Scan for the cell matching the given text and deliver its [X, Y] coordinate at center. 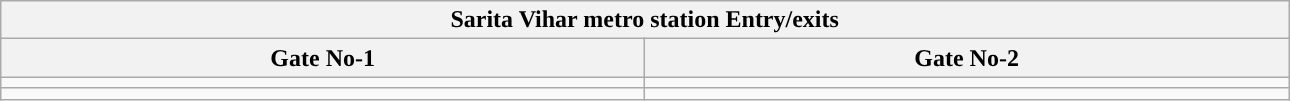
Sarita Vihar metro station Entry/exits [645, 20]
Gate No-1 [323, 58]
Gate No-2 [967, 58]
